Pinpoint the cell where the given text exists, returning its [X, Y] midpoint coordinate. 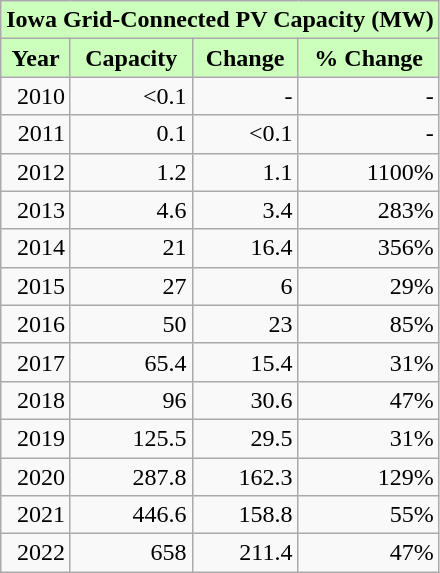
3.4 [245, 210]
96 [131, 400]
1100% [368, 172]
2016 [36, 324]
1.2 [131, 172]
1.1 [245, 172]
2022 [36, 553]
356% [368, 248]
2019 [36, 438]
Change [245, 58]
446.6 [131, 515]
27 [131, 286]
29% [368, 286]
129% [368, 477]
Capacity [131, 58]
211.4 [245, 553]
2012 [36, 172]
2014 [36, 248]
85% [368, 324]
6 [245, 286]
16.4 [245, 248]
658 [131, 553]
2011 [36, 134]
23 [245, 324]
15.4 [245, 362]
2017 [36, 362]
% Change [368, 58]
2020 [36, 477]
2021 [36, 515]
125.5 [131, 438]
4.6 [131, 210]
29.5 [245, 438]
55% [368, 515]
162.3 [245, 477]
2013 [36, 210]
2018 [36, 400]
30.6 [245, 400]
2010 [36, 96]
50 [131, 324]
287.8 [131, 477]
2015 [36, 286]
Year [36, 58]
0.1 [131, 134]
283% [368, 210]
158.8 [245, 515]
Iowa Grid-Connected PV Capacity (MW) [220, 20]
21 [131, 248]
65.4 [131, 362]
